Pinpoint the cell where the given text exists, returning its (x, y) midpoint coordinate. 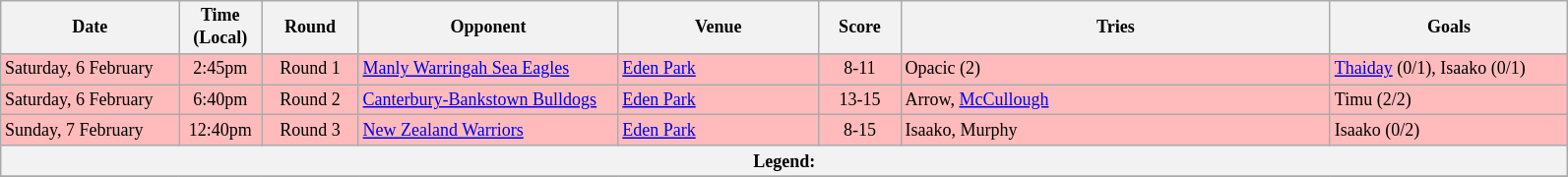
Opponent (488, 28)
Isaako (0/2) (1449, 130)
Legend: (784, 161)
Round (311, 28)
8-11 (860, 69)
Round 2 (311, 100)
Round 1 (311, 69)
Manly Warringah Sea Eagles (488, 69)
12:40pm (220, 130)
Sunday, 7 February (91, 130)
Goals (1449, 28)
2:45pm (220, 69)
Date (91, 28)
Round 3 (311, 130)
Tries (1115, 28)
Thaiday (0/1), Isaako (0/1) (1449, 69)
Score (860, 28)
Canterbury-Bankstown Bulldogs (488, 100)
Timu (2/2) (1449, 100)
13-15 (860, 100)
Isaako, Murphy (1115, 130)
8-15 (860, 130)
Venue (719, 28)
6:40pm (220, 100)
New Zealand Warriors (488, 130)
Opacic (2) (1115, 69)
Time (Local) (220, 28)
Arrow, McCullough (1115, 100)
